Locate the cell with the specified text and output its (x, y) center coordinate. 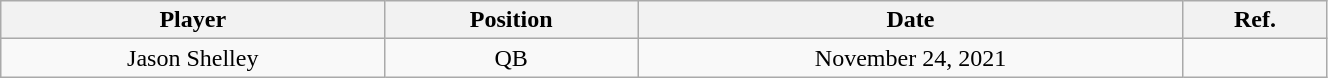
Position (512, 20)
Jason Shelley (193, 58)
Date (911, 20)
November 24, 2021 (911, 58)
Ref. (1254, 20)
QB (512, 58)
Player (193, 20)
